Determine the [x, y] coordinate at the center of the cell enclosing the given text.  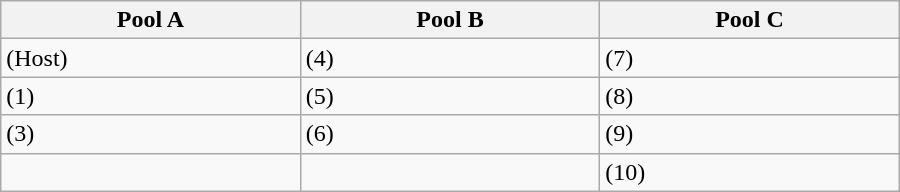
(9) [750, 134]
(5) [450, 96]
(3) [150, 134]
(6) [450, 134]
(7) [750, 58]
(8) [750, 96]
(4) [450, 58]
(10) [750, 172]
Pool B [450, 20]
Pool C [750, 20]
(Host) [150, 58]
(1) [150, 96]
Pool A [150, 20]
